Pinpoint the cell where the given text exists, returning its (x, y) midpoint coordinate. 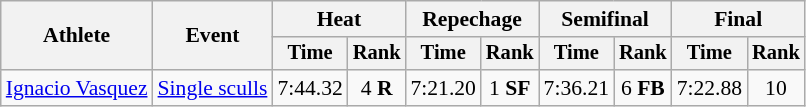
Event (213, 36)
6 FB (643, 88)
Semifinal (606, 19)
7:21.20 (442, 88)
Single sculls (213, 88)
Final (738, 19)
Athlete (77, 36)
7:22.88 (710, 88)
4 R (377, 88)
Heat (338, 19)
1 SF (510, 88)
10 (776, 88)
7:36.21 (576, 88)
Repechage (472, 19)
Ignacio Vasquez (77, 88)
7:44.32 (310, 88)
